Output the [x, y] coordinate of the center of the cell containing the given text.  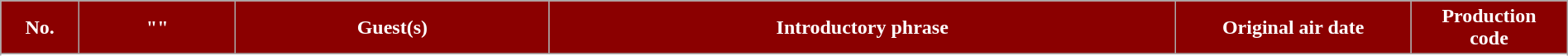
Introductory phrase [863, 28]
Guest(s) [392, 28]
Production code [1489, 28]
No. [40, 28]
Original air date [1293, 28]
"" [157, 28]
